From the cell containing the given text, extract its center point as [X, Y] coordinate. 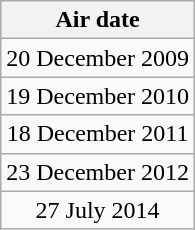
23 December 2012 [98, 172]
27 July 2014 [98, 210]
19 December 2010 [98, 96]
20 December 2009 [98, 58]
18 December 2011 [98, 134]
Air date [98, 20]
